Determine the (X, Y) coordinate at the center of the cell enclosing the given text.  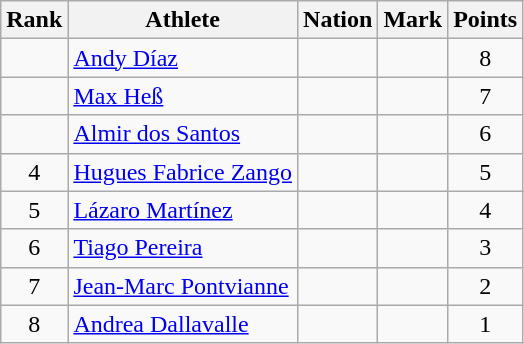
Rank (34, 20)
Hugues Fabrice Zango (183, 172)
Nation (338, 20)
Jean-Marc Pontvianne (183, 286)
Tiago Pereira (183, 248)
2 (486, 286)
Max Heß (183, 96)
Points (486, 20)
3 (486, 248)
Andrea Dallavalle (183, 324)
Athlete (183, 20)
Andy Díaz (183, 58)
Lázaro Martínez (183, 210)
Almir dos Santos (183, 134)
1 (486, 324)
Mark (413, 20)
